For the text-containing cell, return its midpoint in (X, Y) coordinate format. 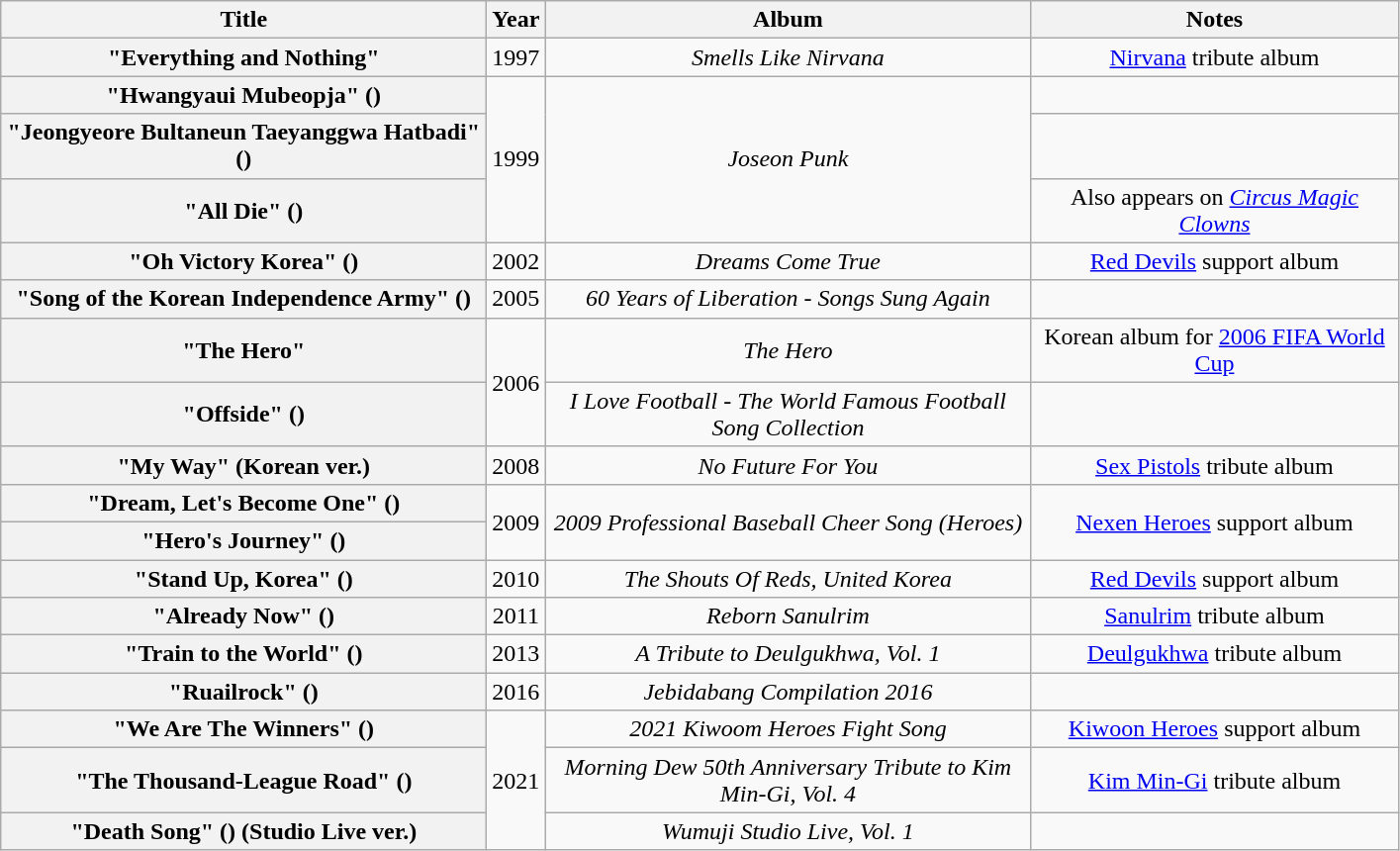
"Hwangyaui Mubeopja" () (243, 95)
2009 Professional Baseball Cheer Song (Heroes) (788, 521)
"Dream, Let's Become One" () (243, 503)
Korean album for 2006 FIFA World Cup (1215, 350)
Jebidabang Compilation 2016 (788, 692)
Also appears on Circus Magic Clowns (1215, 210)
"The Hero" (243, 350)
"My Way" (Korean ver.) (243, 465)
I Love Football - The World Famous Football Song Collection (788, 414)
Kiwoon Heroes support album (1215, 729)
"Stand Up, Korea" () (243, 579)
2005 (516, 299)
Notes (1215, 20)
Dreams Come True (788, 261)
Nexen Heroes support album (1215, 521)
2008 (516, 465)
"Death Song" () (Studio Live ver.) (243, 831)
Year (516, 20)
The Shouts Of Reds, United Korea (788, 579)
2013 (516, 654)
Joseon Punk (788, 159)
Reborn Sanulrim (788, 616)
Kim Min-Gi tribute album (1215, 780)
2009 (516, 521)
"All Die" () (243, 210)
2002 (516, 261)
"Already Now" () (243, 616)
2011 (516, 616)
2016 (516, 692)
1999 (516, 159)
Sanulrim tribute album (1215, 616)
"Song of the Korean Independence Army" () (243, 299)
The Hero (788, 350)
"We Are The Winners" () (243, 729)
1997 (516, 57)
"Hero's Journey" () (243, 540)
Morning Dew 50th Anniversary Tribute to Kim Min-Gi, Vol. 4 (788, 780)
Wumuji Studio Live, Vol. 1 (788, 831)
"Jeongyeore Bultaneun Taeyanggwa Hatbadi" () (243, 146)
"Everything and Nothing" (243, 57)
2010 (516, 579)
"Offside" () (243, 414)
2021 (516, 780)
Smells Like Nirvana (788, 57)
"Train to the World" () (243, 654)
60 Years of Liberation - Songs Sung Again (788, 299)
2021 Kiwoom Heroes Fight Song (788, 729)
Deulgukhwa tribute album (1215, 654)
Sex Pistols tribute album (1215, 465)
"The Thousand-League Road" () (243, 780)
"Ruailrock" () (243, 692)
A Tribute to Deulgukhwa, Vol. 1 (788, 654)
Nirvana tribute album (1215, 57)
Album (788, 20)
2006 (516, 382)
"Oh Victory Korea" () (243, 261)
No Future For You (788, 465)
Title (243, 20)
